Extract the (X, Y) coordinate from the center of the cell holding the provided text.  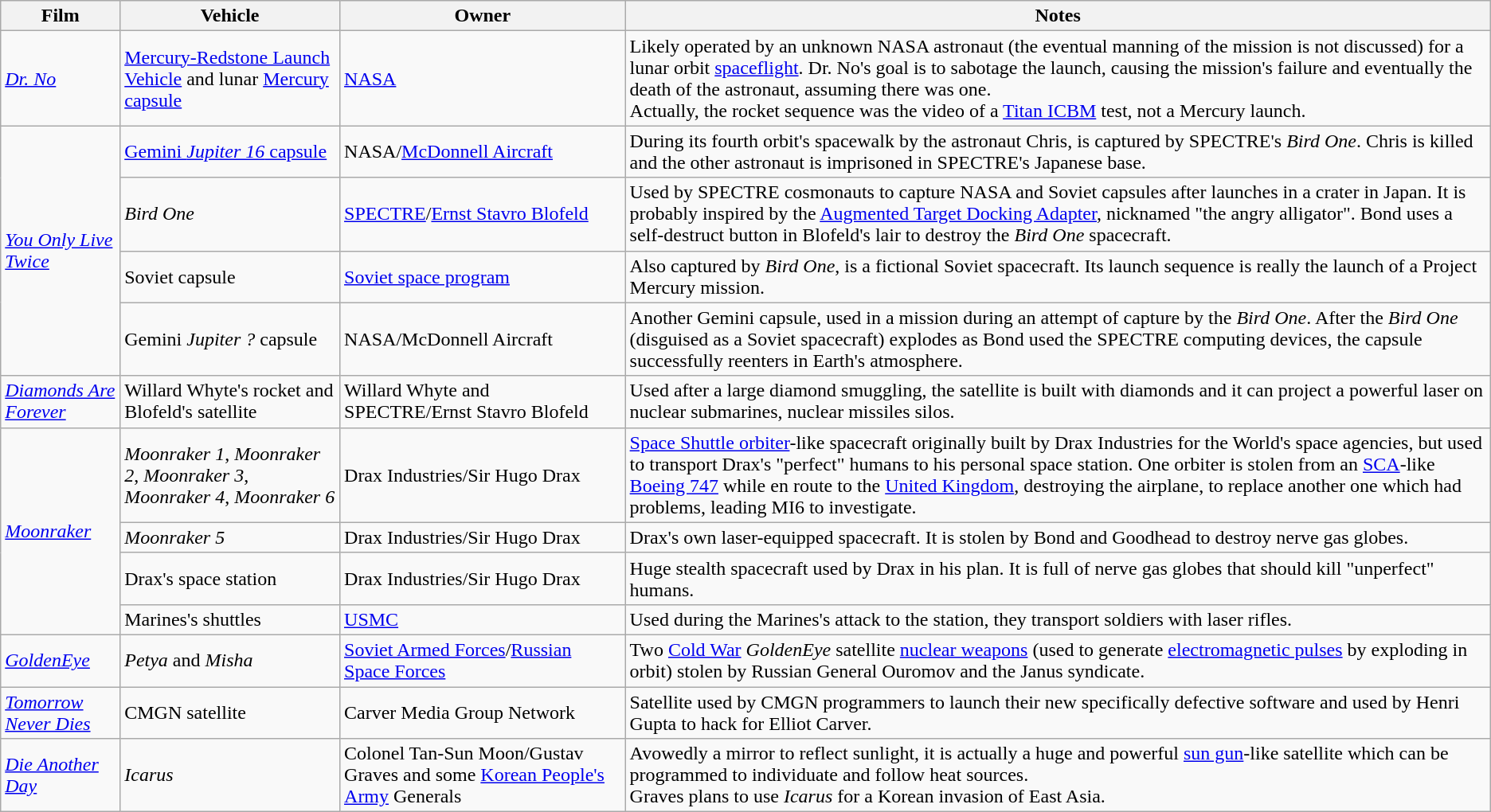
Also captured by Bird One, is a fictional Soviet spacecraft. Its launch sequence is really the launch of a Project Mercury mission. (1058, 277)
Dr. No (61, 78)
GoldenEye (61, 661)
Moonraker 5 (230, 537)
SPECTRE/Ernst Stavro Blofeld (483, 214)
Petya and Misha (230, 661)
Used during the Marines's attack to the station, they transport soldiers with laser rifles. (1058, 619)
Soviet Armed Forces/Russian Space Forces (483, 661)
Die Another Day (61, 775)
Owner (483, 16)
Notes (1058, 16)
You Only Live Twice (61, 251)
NASA (483, 78)
Marines's shuttles (230, 619)
Mercury-Redstone Launch Vehicle and lunar Mercury capsule (230, 78)
Moonraker (61, 531)
Vehicle (230, 16)
Willard Whyte's rocket and Blofeld's satellite (230, 401)
Soviet space program (483, 277)
Tomorrow Never Dies (61, 712)
Diamonds Are Forever (61, 401)
Drax's own laser-equipped spacecraft. It is stolen by Bond and Goodhead to destroy nerve gas globes. (1058, 537)
CMGN satellite (230, 712)
Soviet capsule (230, 277)
Satellite used by CMGN programmers to launch their new specifically defective software and used by Henri Gupta to hack for Elliot Carver. (1058, 712)
Colonel Tan-Sun Moon/Gustav Graves and some Korean People's Army Generals (483, 775)
Willard Whyte and SPECTRE/Ernst Stavro Blofeld (483, 401)
Film (61, 16)
Drax's space station (230, 578)
Gemini Jupiter 16 capsule (230, 151)
Gemini Jupiter ? capsule (230, 339)
USMC (483, 619)
Carver Media Group Network (483, 712)
Huge stealth spacecraft used by Drax in his plan. It is full of nerve gas globes that should kill "unperfect" humans. (1058, 578)
Icarus (230, 775)
Moonraker 1, Moonraker 2, Moonraker 3, Moonraker 4, Moonraker 6 (230, 474)
Bird One (230, 214)
